Determine the [X, Y] coordinate at the center of the cell enclosing the given text.  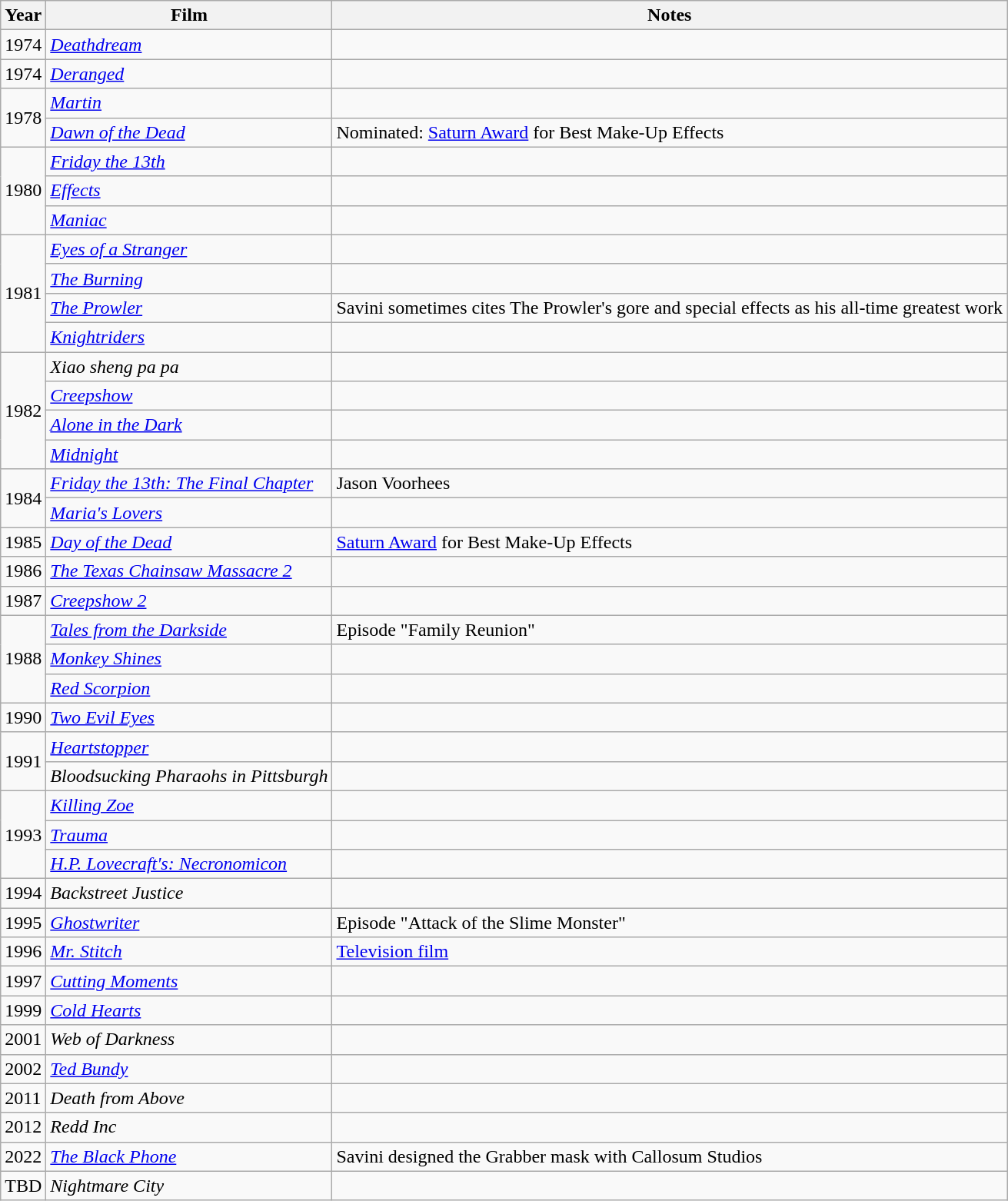
1978 [23, 118]
Day of the Dead [189, 542]
Monkey Shines [189, 659]
Backstreet Justice [189, 893]
Death from Above [189, 1098]
Cold Hearts [189, 1010]
Red Scorpion [189, 688]
1986 [23, 571]
1980 [23, 191]
Ghostwriter [189, 923]
Friday the 13th [189, 161]
2012 [23, 1127]
1996 [23, 952]
Jason Voorhees [670, 484]
Killing Zoe [189, 805]
Mr. Stitch [189, 952]
Deranged [189, 74]
2011 [23, 1098]
Friday the 13th: The Final Chapter [189, 484]
1988 [23, 659]
1999 [23, 1010]
Nominated: Saturn Award for Best Make-Up Effects [670, 132]
H.P. Lovecraft's: Necronomicon [189, 864]
Web of Darkness [189, 1040]
1984 [23, 498]
Savini designed the Grabber mask with Callosum Studios [670, 1156]
Television film [670, 952]
2022 [23, 1156]
1990 [23, 717]
Heartstopper [189, 747]
Knightriders [189, 337]
Maria's Lovers [189, 513]
1987 [23, 600]
Martin [189, 103]
Savini sometimes cites The Prowler's gore and special effects as his all-time greatest work [670, 308]
Saturn Award for Best Make-Up Effects [670, 542]
The Black Phone [189, 1156]
1997 [23, 981]
Nightmare City [189, 1186]
The Texas Chainsaw Massacre 2 [189, 571]
Episode "Attack of the Slime Monster" [670, 923]
Film [189, 15]
1995 [23, 923]
The Burning [189, 278]
1982 [23, 411]
Deathdream [189, 45]
Maniac [189, 220]
Trauma [189, 834]
Tales from the Darkside [189, 630]
2002 [23, 1069]
Cutting Moments [189, 981]
Effects [189, 191]
Ted Bundy [189, 1069]
Midnight [189, 454]
Bloodsucking Pharaohs in Pittsburgh [189, 776]
Notes [670, 15]
1991 [23, 761]
Year [23, 15]
2001 [23, 1040]
1994 [23, 893]
1985 [23, 542]
1981 [23, 293]
Two Evil Eyes [189, 717]
TBD [23, 1186]
Eyes of a Stranger [189, 249]
The Prowler [189, 308]
Alone in the Dark [189, 425]
Redd Inc [189, 1127]
1993 [23, 834]
Dawn of the Dead [189, 132]
Creepshow [189, 396]
Creepshow 2 [189, 600]
Xiao sheng pa pa [189, 367]
Episode "Family Reunion" [670, 630]
